Locate the cell with the specified text and output its [X, Y] center coordinate. 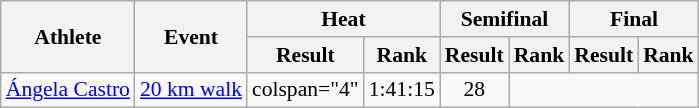
28 [474, 90]
colspan="4" [306, 90]
20 km walk [191, 90]
Heat [344, 19]
Final [634, 19]
Event [191, 36]
1:41:15 [402, 90]
Ángela Castro [68, 90]
Semifinal [504, 19]
Athlete [68, 36]
